Extract the (X, Y) coordinate from the center of the cell holding the provided text.  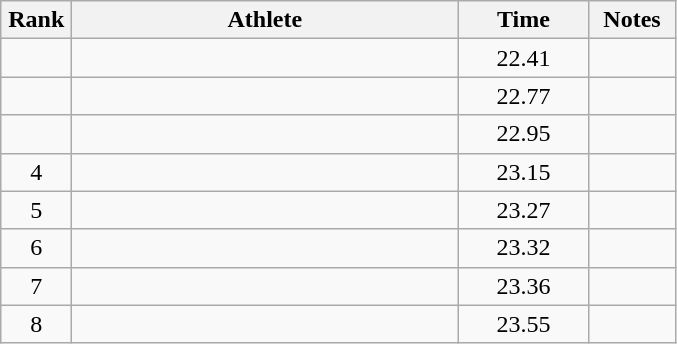
23.15 (524, 172)
7 (36, 286)
22.77 (524, 96)
4 (36, 172)
Notes (632, 20)
Athlete (265, 20)
23.27 (524, 210)
8 (36, 324)
23.36 (524, 286)
22.95 (524, 134)
Time (524, 20)
23.55 (524, 324)
5 (36, 210)
23.32 (524, 248)
22.41 (524, 58)
6 (36, 248)
Rank (36, 20)
